Provide the (X, Y) coordinate of the cell's center where the given text is located.  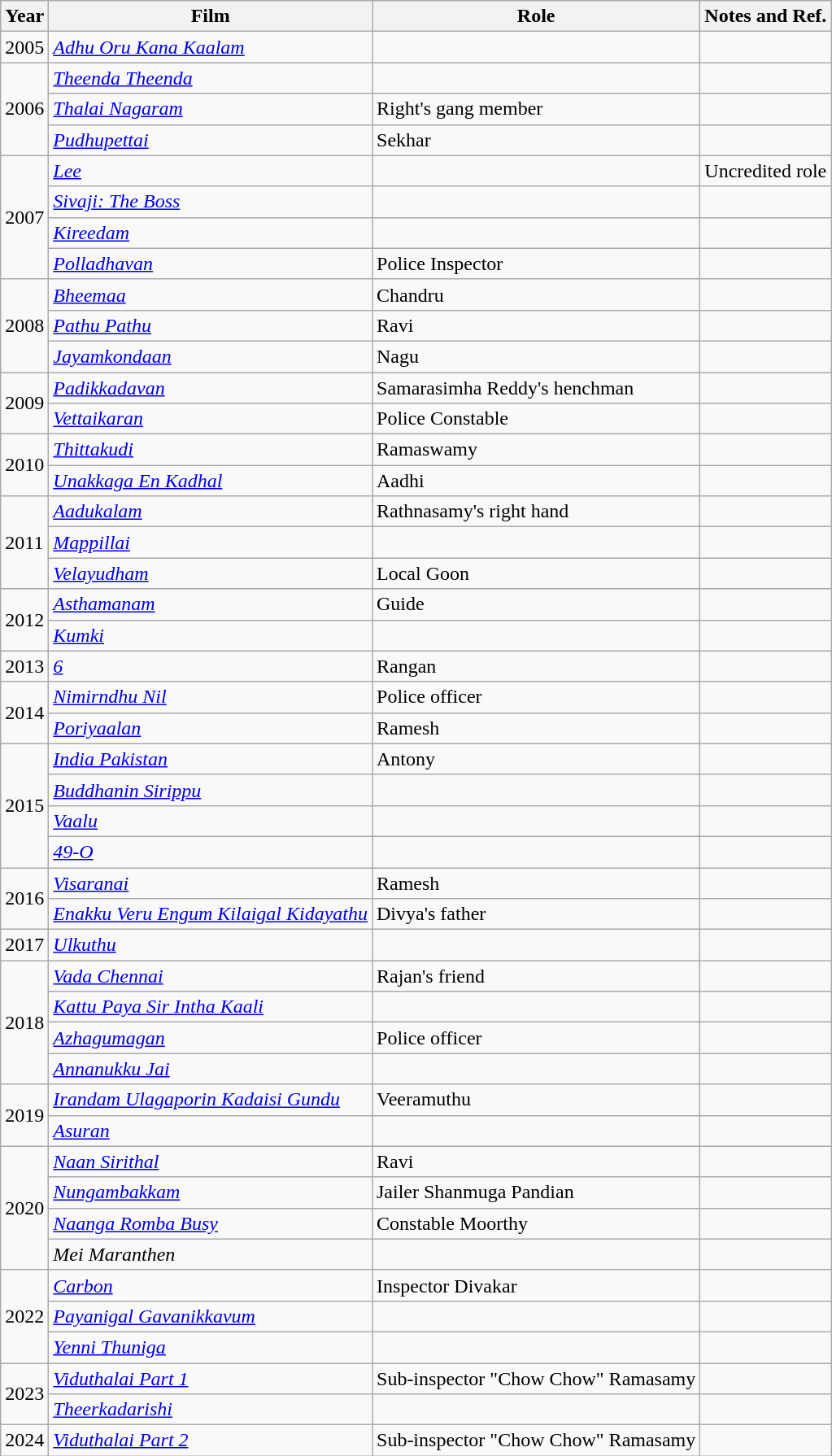
Thittakudi (211, 450)
Role (537, 16)
2011 (24, 543)
2008 (24, 325)
Ulkuthu (211, 945)
Year (24, 16)
Vada Chennai (211, 976)
Theenda Theenda (211, 78)
Local Goon (537, 573)
Payanigal Gavanikkavum (211, 1316)
2010 (24, 465)
2024 (24, 1441)
49-O (211, 852)
Visaranai (211, 883)
Nagu (537, 356)
2019 (24, 1115)
Azhagumagan (211, 1038)
2012 (24, 620)
Polladhavan (211, 264)
Uncredited role (766, 171)
Jailer Shanmuga Pandian (537, 1192)
Asthamanam (211, 604)
2005 (24, 47)
Viduthalai Part 2 (211, 1441)
Poriyaalan (211, 728)
Enakku Veru Engum Kilaigal Kidayathu (211, 914)
2007 (24, 217)
Rajan's friend (537, 976)
Constable Moorthy (537, 1223)
Police Inspector (537, 264)
Aadhi (537, 481)
2006 (24, 109)
2023 (24, 1394)
Adhu Oru Kana Kaalam (211, 47)
2015 (24, 805)
Film (211, 16)
Unakkaga En Kadhal (211, 481)
Bheemaa (211, 294)
Annanukku Jai (211, 1069)
Thalai Nagaram (211, 109)
Divya's father (537, 914)
Pathu Pathu (211, 325)
Theerkadarishi (211, 1410)
Aadukalam (211, 512)
Buddhanin Sirippu (211, 790)
Mei Maranthen (211, 1254)
Irandam Ulagaporin Kadaisi Gundu (211, 1100)
2014 (24, 713)
Padikkadavan (211, 388)
Asuran (211, 1131)
Jayamkondaan (211, 356)
2017 (24, 945)
2016 (24, 898)
6 (211, 666)
Inspector Divakar (537, 1285)
Police Constable (537, 419)
Mappillai (211, 543)
Sekhar (537, 140)
Rathnasamy's right hand (537, 512)
Chandru (537, 294)
Right's gang member (537, 109)
Carbon (211, 1285)
Kumki (211, 635)
Antony (537, 759)
India Pakistan (211, 759)
2013 (24, 666)
2022 (24, 1316)
Vaalu (211, 821)
2009 (24, 403)
Notes and Ref. (766, 16)
Sivaji: The Boss (211, 202)
Viduthalai Part 1 (211, 1379)
Velayudham (211, 573)
Nungambakkam (211, 1192)
2020 (24, 1208)
Veeramuthu (537, 1100)
Vettaikaran (211, 419)
Yenni Thuniga (211, 1347)
Naanga Romba Busy (211, 1223)
Pudhupettai (211, 140)
Lee (211, 171)
Samarasimha Reddy's henchman (537, 388)
Nimirndhu Nil (211, 697)
Guide (537, 604)
Rangan (537, 666)
Kireedam (211, 233)
Kattu Paya Sir Intha Kaali (211, 1007)
2018 (24, 1022)
Naan Sirithal (211, 1162)
Ramaswamy (537, 450)
